Find where the given text appears and provide that cell's center as [X, Y] coordinate. 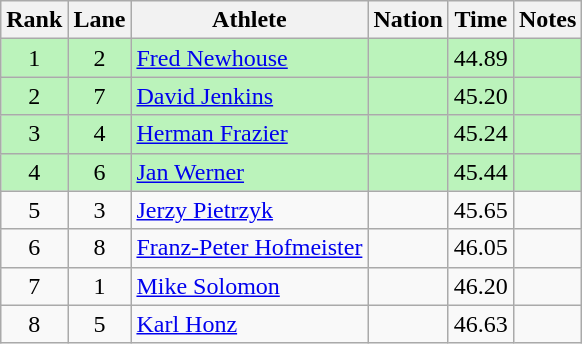
Herman Frazier [250, 134]
Notes [547, 20]
46.05 [480, 248]
Nation [408, 20]
Rank [34, 20]
44.89 [480, 58]
Athlete [250, 20]
Jan Werner [250, 172]
Lane [100, 20]
45.24 [480, 134]
Jerzy Pietrzyk [250, 210]
45.44 [480, 172]
46.63 [480, 324]
Franz-Peter Hofmeister [250, 248]
45.20 [480, 96]
Karl Honz [250, 324]
Time [480, 20]
Fred Newhouse [250, 58]
David Jenkins [250, 96]
46.20 [480, 286]
45.65 [480, 210]
Mike Solomon [250, 286]
